Return the [X, Y] coordinate for the center point of the cell that contains the specified text.  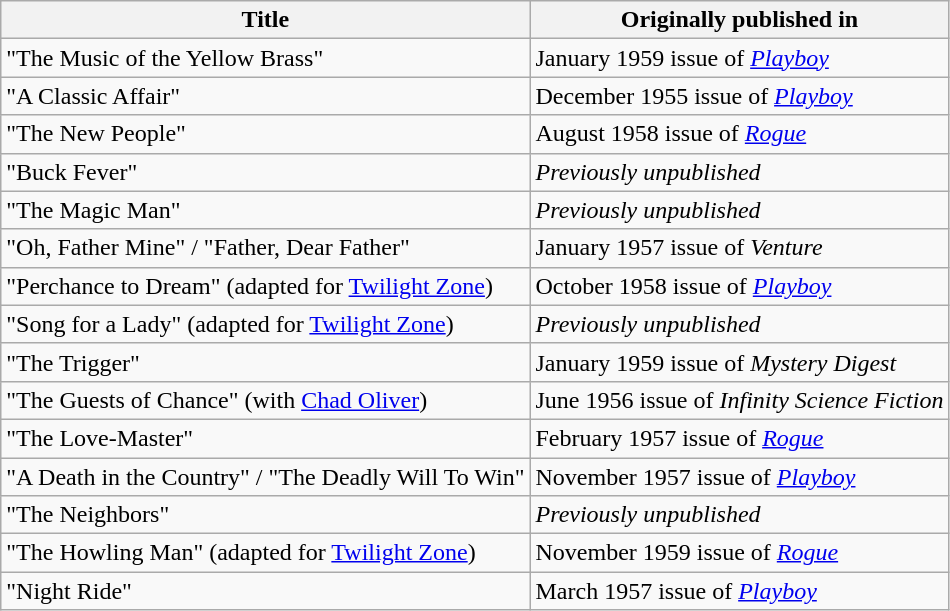
March 1957 issue of Playboy [740, 591]
"The Guests of Chance" (with Chad Oliver) [266, 400]
October 1958 issue of Playboy [740, 286]
"The Trigger" [266, 362]
January 1957 issue of Venture [740, 248]
December 1955 issue of Playboy [740, 96]
Title [266, 20]
"A Classic Affair" [266, 96]
"The Magic Man" [266, 210]
"The Neighbors" [266, 515]
"Oh, Father Mine" / "Father, Dear Father" [266, 248]
January 1959 issue of Playboy [740, 58]
"Song for a Lady" (adapted for Twilight Zone) [266, 324]
November 1959 issue of Rogue [740, 553]
Originally published in [740, 20]
November 1957 issue of Playboy [740, 477]
June 1956 issue of Infinity Science Fiction [740, 400]
"Buck Fever" [266, 172]
February 1957 issue of Rogue [740, 438]
"A Death in the Country" / "The Deadly Will To Win" [266, 477]
August 1958 issue of Rogue [740, 134]
"The Howling Man" (adapted for Twilight Zone) [266, 553]
"Night Ride" [266, 591]
"The Music of the Yellow Brass" [266, 58]
January 1959 issue of Mystery Digest [740, 362]
"The New People" [266, 134]
"The Love-Master" [266, 438]
"Perchance to Dream" (adapted for Twilight Zone) [266, 286]
